From the cell containing the given text, extract its center point as (X, Y) coordinate. 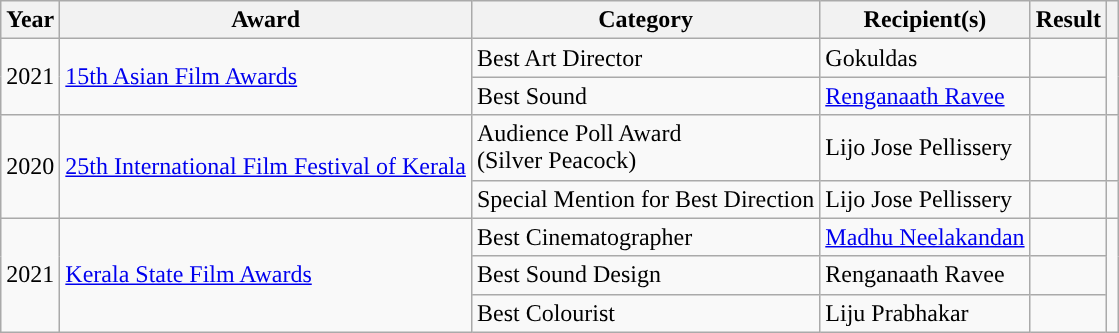
Liju Prabhakar (925, 313)
Best Art Director (645, 58)
Recipient(s) (925, 20)
Madhu Neelakandan (925, 237)
Audience Poll Award(Silver Peacock) (645, 148)
Best Colourist (645, 313)
Result (1068, 20)
Category (645, 20)
Award (266, 20)
Special Mention for Best Direction (645, 199)
Gokuldas (925, 58)
Best Sound (645, 96)
Kerala State Film Awards (266, 275)
Year (30, 20)
Best Sound Design (645, 275)
2020 (30, 166)
15th Asian Film Awards (266, 77)
Best Cinematographer (645, 237)
25th International Film Festival of Kerala (266, 166)
